Return the [X, Y] coordinate for the center point of the cell that contains the specified text.  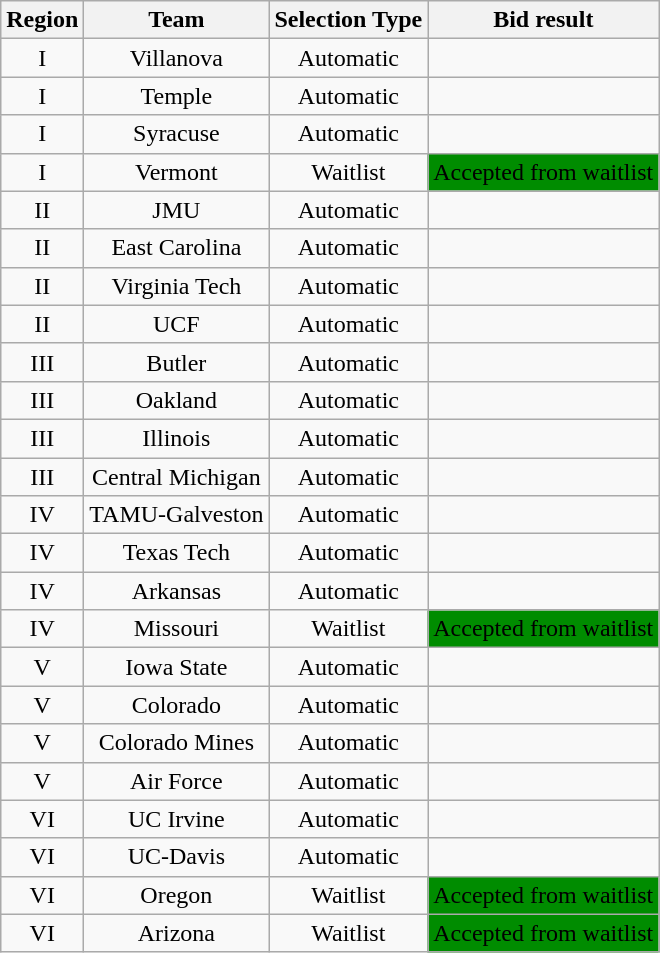
Region [42, 20]
Missouri [176, 629]
Vermont [176, 172]
Temple [176, 96]
Butler [176, 362]
UC Irvine [176, 819]
Arkansas [176, 591]
Virginia Tech [176, 286]
Oakland [176, 400]
JMU [176, 210]
Oregon [176, 895]
Bid result [544, 20]
Texas Tech [176, 553]
UC-Davis [176, 857]
Team [176, 20]
Iowa State [176, 667]
Colorado Mines [176, 743]
Selection Type [348, 20]
East Carolina [176, 248]
Illinois [176, 438]
Central Michigan [176, 477]
TAMU-Galveston [176, 515]
Syracuse [176, 134]
Villanova [176, 58]
UCF [176, 324]
Arizona [176, 933]
Colorado [176, 705]
Air Force [176, 781]
